Output the [X, Y] coordinate of the center of the cell containing the given text.  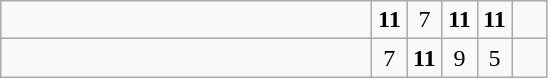
9 [460, 58]
5 [494, 58]
